Detect which cell encompasses the target text, then output its (x, y) center coordinate. 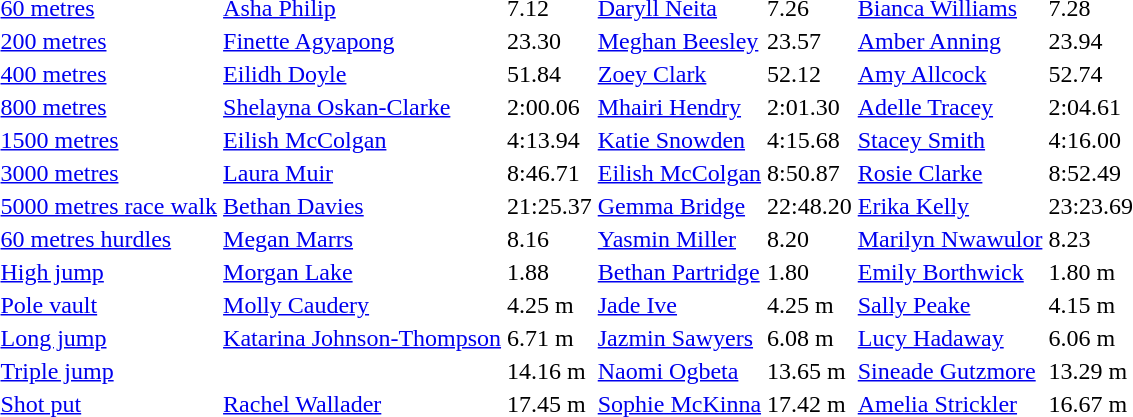
51.84 (550, 74)
Finette Agyapong (362, 41)
23.30 (550, 41)
Sineade Gutzmore (950, 371)
8:46.71 (550, 173)
8.20 (810, 239)
Amy Allcock (950, 74)
Erika Kelly (950, 206)
22:48.20 (810, 206)
Naomi Ogbeta (679, 371)
52.12 (810, 74)
Morgan Lake (362, 272)
21:25.37 (550, 206)
Amber Anning (950, 41)
1.88 (550, 272)
Molly Caudery (362, 305)
4:13.94 (550, 140)
Katarina Johnson-Thompson (362, 338)
6.08 m (810, 338)
Bethan Davies (362, 206)
Bethan Partridge (679, 272)
Eilidh Doyle (362, 74)
Emily Borthwick (950, 272)
Jade Ive (679, 305)
Gemma Bridge (679, 206)
4:15.68 (810, 140)
Shelayna Oskan-Clarke (362, 107)
Katie Snowden (679, 140)
13.65 m (810, 371)
6.71 m (550, 338)
14.16 m (550, 371)
Rosie Clarke (950, 173)
2:01.30 (810, 107)
1.80 (810, 272)
Adelle Tracey (950, 107)
Mhairi Hendry (679, 107)
8.16 (550, 239)
Marilyn Nwawulor (950, 239)
Meghan Beesley (679, 41)
Jazmin Sawyers (679, 338)
Lucy Hadaway (950, 338)
Zoey Clark (679, 74)
Laura Muir (362, 173)
Sally Peake (950, 305)
2:00.06 (550, 107)
23.57 (810, 41)
Megan Marrs (362, 239)
Stacey Smith (950, 140)
8:50.87 (810, 173)
Yasmin Miller (679, 239)
